From the cell containing the given text, extract its center point as [x, y] coordinate. 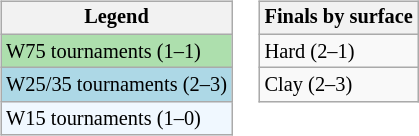
W25/35 tournaments (2–3) [116, 85]
Hard (2–1) [339, 51]
Finals by surface [339, 18]
Legend [116, 18]
W15 tournaments (1–0) [116, 119]
Clay (2–3) [339, 85]
W75 tournaments (1–1) [116, 51]
